Return the [X, Y] coordinate for the center point of the cell that contains the specified text.  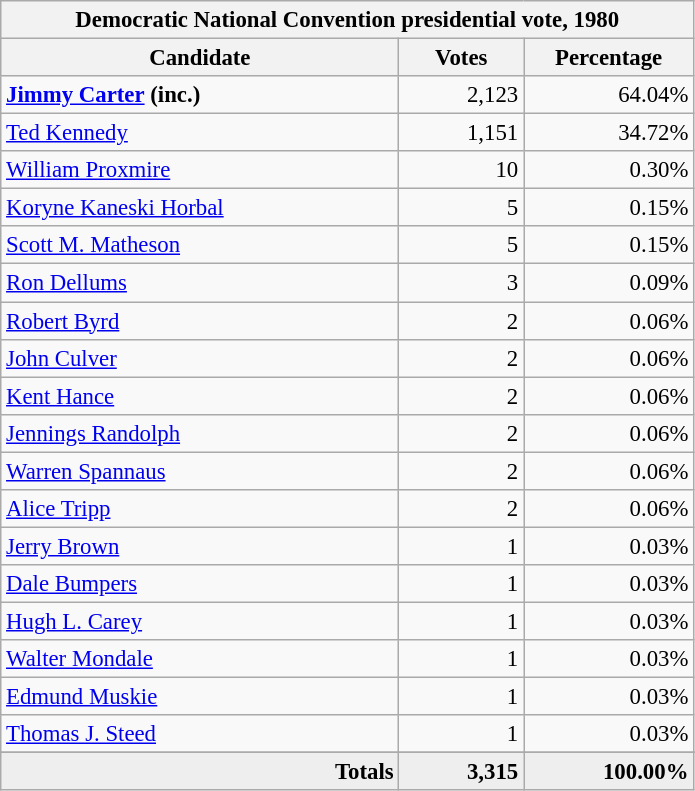
Hugh L. Carey [200, 621]
Jimmy Carter (inc.) [200, 95]
10 [462, 170]
Percentage [609, 58]
Thomas J. Steed [200, 734]
William Proxmire [200, 170]
Jerry Brown [200, 546]
Alice Tripp [200, 509]
Walter Mondale [200, 659]
Jennings Randolph [200, 433]
100.00% [609, 772]
3,315 [462, 772]
Votes [462, 58]
Ted Kennedy [200, 133]
Koryne Kaneski Horbal [200, 208]
2,123 [462, 95]
0.30% [609, 170]
Ron Dellums [200, 283]
Dale Bumpers [200, 584]
Robert Byrd [200, 321]
Candidate [200, 58]
Kent Hance [200, 396]
64.04% [609, 95]
Edmund Muskie [200, 697]
John Culver [200, 358]
0.09% [609, 283]
Warren Spannaus [200, 471]
Democratic National Convention presidential vote, 1980 [348, 20]
3 [462, 283]
Totals [200, 772]
1,151 [462, 133]
Scott M. Matheson [200, 245]
34.72% [609, 133]
